Identify which cell holds the provided text, then report its (X, Y) central coordinate. 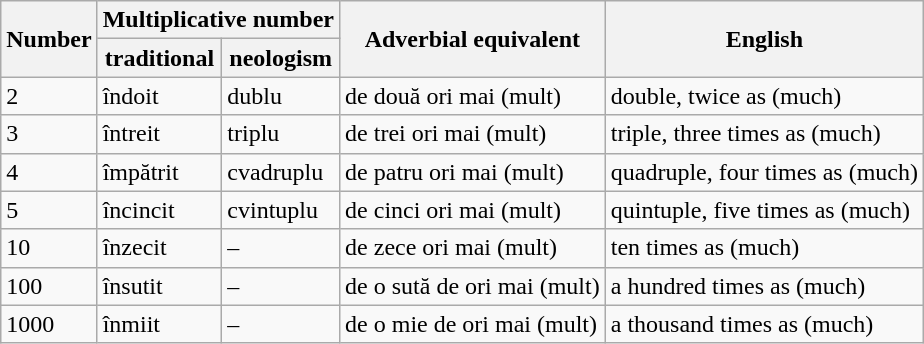
a hundred times as (much) (764, 286)
încincit (160, 210)
Adverbial equivalent (473, 39)
double, twice as (much) (764, 96)
înmiit (160, 324)
dublu (281, 96)
împătrit (160, 172)
de două ori mai (mult) (473, 96)
4 (49, 172)
3 (49, 134)
cvintuplu (281, 210)
de o mie de ori mai (mult) (473, 324)
de cinci ori mai (mult) (473, 210)
traditional (160, 58)
ten times as (much) (764, 248)
de zece ori mai (mult) (473, 248)
de trei ori mai (mult) (473, 134)
însutit (160, 286)
quadruple, four times as (much) (764, 172)
de patru ori mai (mult) (473, 172)
întreit (160, 134)
Multiplicative number (218, 20)
cvadruplu (281, 172)
100 (49, 286)
triple, three times as (much) (764, 134)
2 (49, 96)
English (764, 39)
de o sută de ori mai (mult) (473, 286)
a thousand times as (much) (764, 324)
neologism (281, 58)
înzecit (160, 248)
5 (49, 210)
1000 (49, 324)
îndoit (160, 96)
triplu (281, 134)
Number (49, 39)
quintuple, five times as (much) (764, 210)
10 (49, 248)
